Output the [x, y] coordinate of the center of the cell containing the given text.  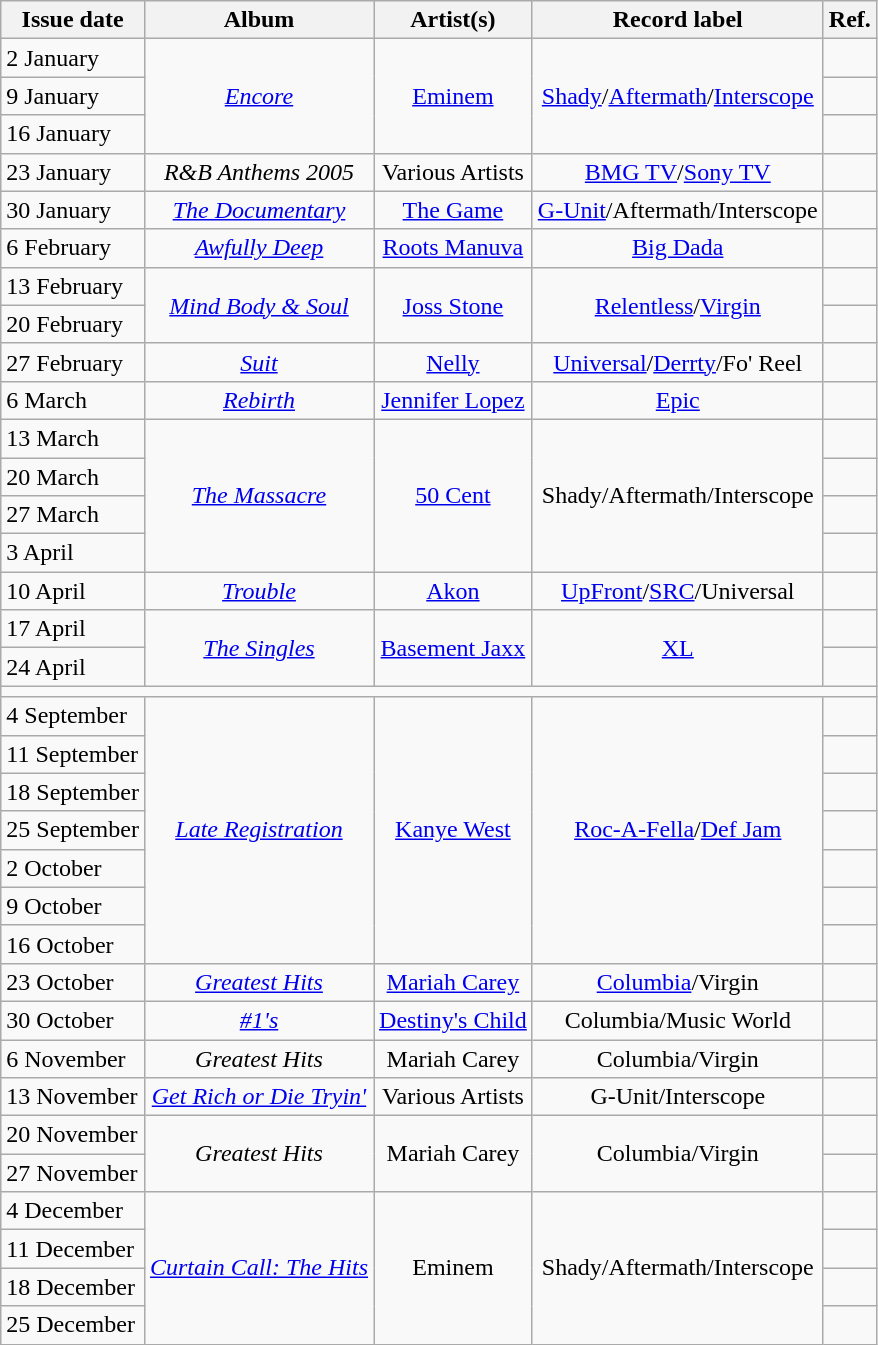
Epic [678, 400]
6 February [73, 248]
Kanye West [454, 830]
30 January [73, 210]
Destiny's Child [454, 1020]
G-Unit/Aftermath/Interscope [678, 210]
27 February [73, 362]
Relentless/Virgin [678, 305]
20 March [73, 477]
16 October [73, 944]
Roots Manuva [454, 248]
Columbia/Music World [678, 1020]
Mind Body & Soul [258, 305]
Basement Jaxx [454, 648]
23 October [73, 982]
4 September [73, 716]
16 January [73, 134]
The Game [454, 210]
Roc-A-Fella/Def Jam [678, 830]
Universal/Derrty/Fo' Reel [678, 362]
Album [258, 20]
13 November [73, 1097]
Record label [678, 20]
18 September [73, 792]
25 December [73, 1325]
The Singles [258, 648]
Artist(s) [454, 20]
18 December [73, 1287]
17 April [73, 629]
50 Cent [454, 495]
13 March [73, 438]
2 January [73, 58]
Ref. [850, 20]
11 September [73, 754]
The Documentary [258, 210]
13 February [73, 286]
25 September [73, 830]
2 October [73, 868]
R&B Anthems 2005 [258, 172]
Awfully Deep [258, 248]
Trouble [258, 591]
The Massacre [258, 495]
Late Registration [258, 830]
Issue date [73, 20]
Encore [258, 96]
3 April [73, 553]
Suit [258, 362]
G-Unit/Interscope [678, 1097]
6 March [73, 400]
20 November [73, 1135]
30 October [73, 1020]
10 April [73, 591]
Jennifer Lopez [454, 400]
20 February [73, 324]
BMG TV/Sony TV [678, 172]
Get Rich or Die Tryin' [258, 1097]
11 December [73, 1249]
27 November [73, 1173]
4 December [73, 1211]
XL [678, 648]
Big Dada [678, 248]
UpFront/SRC/Universal [678, 591]
Curtain Call: The Hits [258, 1268]
27 March [73, 515]
6 November [73, 1059]
Akon [454, 591]
Nelly [454, 362]
23 January [73, 172]
24 April [73, 667]
Joss Stone [454, 305]
9 October [73, 906]
9 January [73, 96]
Rebirth [258, 400]
#1's [258, 1020]
